Return the [x, y] coordinate for the center point of the cell that contains the specified text.  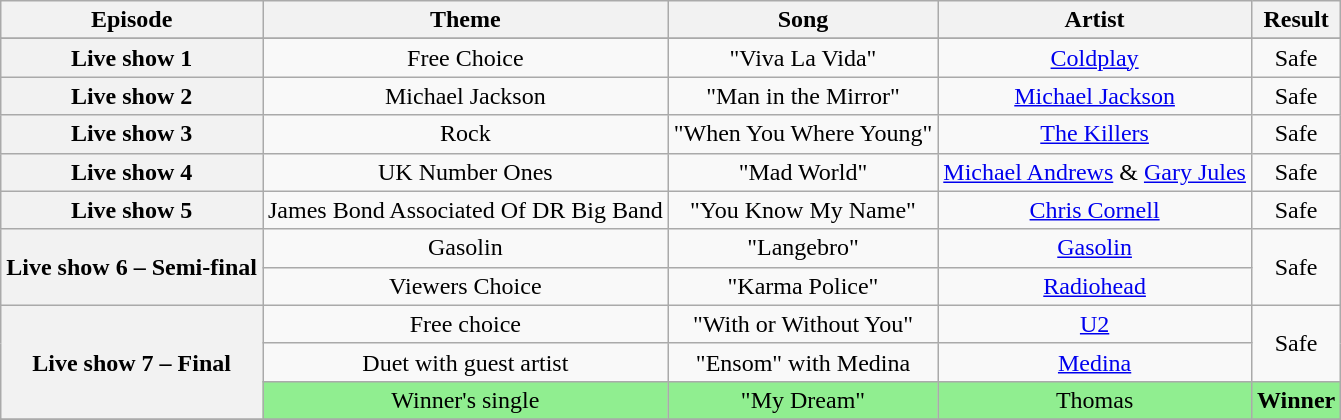
"Langebro" [803, 248]
Thomas [1095, 400]
Viewers Choice [465, 286]
"Ensom" with Medina [803, 362]
Song [803, 20]
Live show 1 [132, 58]
"Man in the Mirror" [803, 96]
Episode [132, 20]
"Karma Police" [803, 286]
"You Know My Name" [803, 210]
Theme [465, 20]
Live show 2 [132, 96]
"Viva La Vida" [803, 58]
Live show 5 [132, 210]
"When You Where Young" [803, 134]
"Mad World" [803, 172]
Free Choice [465, 58]
Rock [465, 134]
The Killers [1095, 134]
Winner's single [465, 400]
Live show 3 [132, 134]
Michael Andrews & Gary Jules [1095, 172]
Live show 6 – Semi-final [132, 267]
Live show 4 [132, 172]
"My Dream" [803, 400]
Coldplay [1095, 58]
U2 [1095, 324]
Winner [1296, 400]
Radiohead [1095, 286]
Chris Cornell [1095, 210]
Free choice [465, 324]
Duet with guest artist [465, 362]
UK Number Ones [465, 172]
Result [1296, 20]
Artist [1095, 20]
James Bond Associated Of DR Big Band [465, 210]
Live show 7 – Final [132, 362]
"With or Without You" [803, 324]
Medina [1095, 362]
